For the text-containing cell, return its midpoint in (X, Y) coordinate format. 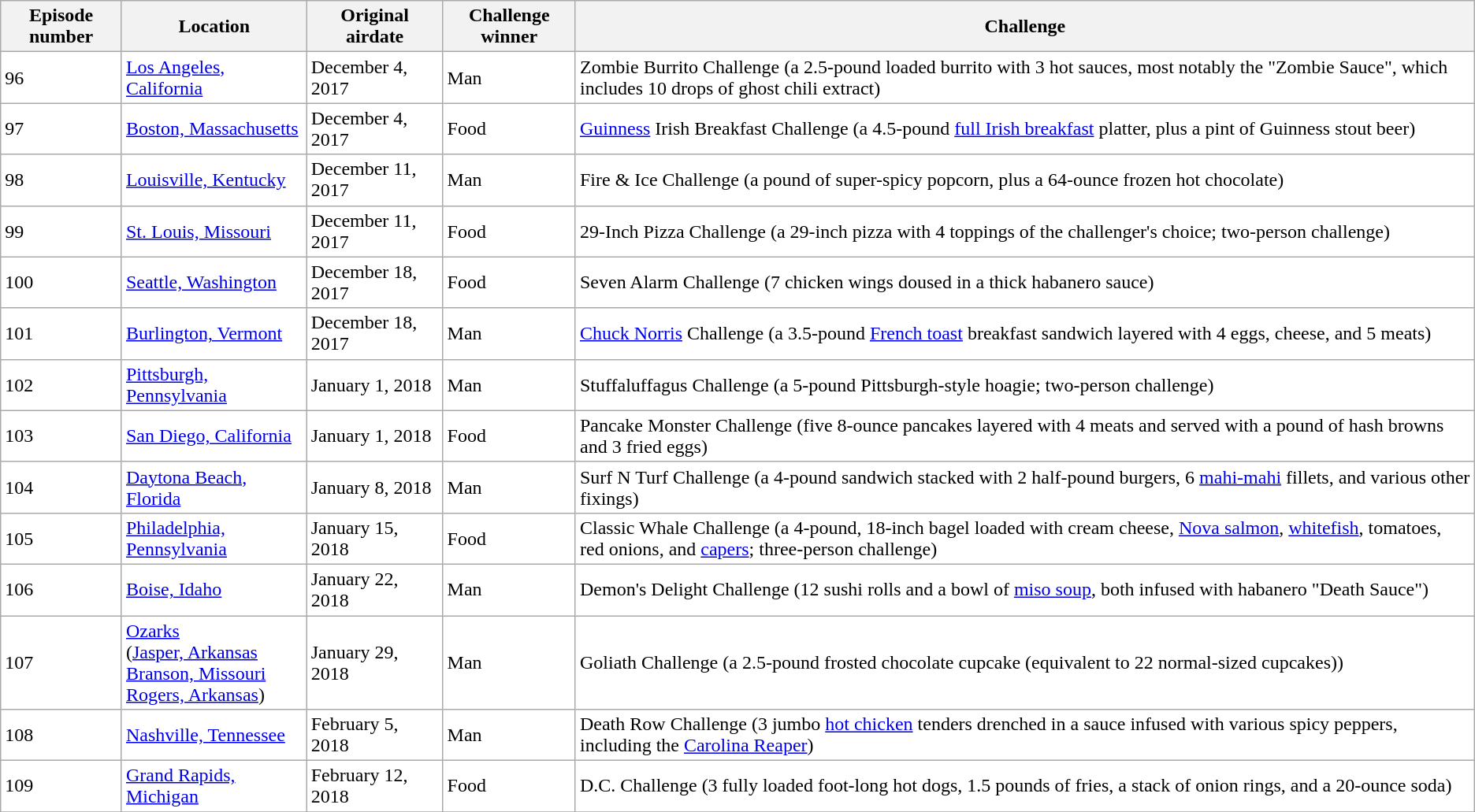
108 (61, 736)
Grand Rapids, Michigan (214, 786)
Daytona Beach, Florida (214, 487)
98 (61, 180)
St. Louis, Missouri (214, 232)
104 (61, 487)
Burlington, Vermont (214, 334)
Surf N Turf Challenge (a 4-pound sandwich stacked with 2 half-pound burgers, 6 mahi-mahi fillets, and various other fixings) (1024, 487)
January 15, 2018 (375, 539)
29-Inch Pizza Challenge (a 29-inch pizza with 4 toppings of the challenger's choice; two-person challenge) (1024, 232)
January 22, 2018 (375, 589)
Fire & Ice Challenge (a pound of super-spicy popcorn, plus a 64-ounce frozen hot chocolate) (1024, 180)
Demon's Delight Challenge (12 sushi rolls and a bowl of miso soup, both infused with habanero "Death Sauce") (1024, 589)
Philadelphia, Pennsylvania (214, 539)
Death Row Challenge (3 jumbo hot chicken tenders drenched in a sauce infused with various spicy peppers, including the Carolina Reaper) (1024, 736)
Stuffaluffagus Challenge (a 5-pound Pittsburgh-style hoagie; two-person challenge) (1024, 384)
100 (61, 282)
96 (61, 77)
Chuck Norris Challenge (a 3.5-pound French toast breakfast sandwich layered with 4 eggs, cheese, and 5 meats) (1024, 334)
Los Angeles, California (214, 77)
Seattle, Washington (214, 282)
Challenge (1024, 27)
99 (61, 232)
Original airdate (375, 27)
109 (61, 786)
Episode number (61, 27)
San Diego, California (214, 436)
102 (61, 384)
105 (61, 539)
Louisville, Kentucky (214, 180)
February 5, 2018 (375, 736)
Challenge winner (509, 27)
Seven Alarm Challenge (7 chicken wings doused in a thick habanero sauce) (1024, 282)
Pittsburgh, Pennsylvania (214, 384)
Location (214, 27)
Boston, Massachusetts (214, 129)
D.C. Challenge (3 fully loaded foot-long hot dogs, 1.5 pounds of fries, a stack of onion rings, and a 20-ounce soda) (1024, 786)
107 (61, 663)
103 (61, 436)
101 (61, 334)
Nashville, Tennessee (214, 736)
February 12, 2018 (375, 786)
106 (61, 589)
97 (61, 129)
Boise, Idaho (214, 589)
Guinness Irish Breakfast Challenge (a 4.5-pound full Irish breakfast platter, plus a pint of Guinness stout beer) (1024, 129)
Ozarks (Jasper, ArkansasBranson, MissouriRogers, Arkansas) (214, 663)
January 29, 2018 (375, 663)
Pancake Monster Challenge (five 8-ounce pancakes layered with 4 meats and served with a pound of hash browns and 3 fried eggs) (1024, 436)
January 8, 2018 (375, 487)
Goliath Challenge (a 2.5-pound frosted chocolate cupcake (equivalent to 22 normal-sized cupcakes)) (1024, 663)
